Capture the cell that displays the provided text and extract its (x, y) central coordinate. 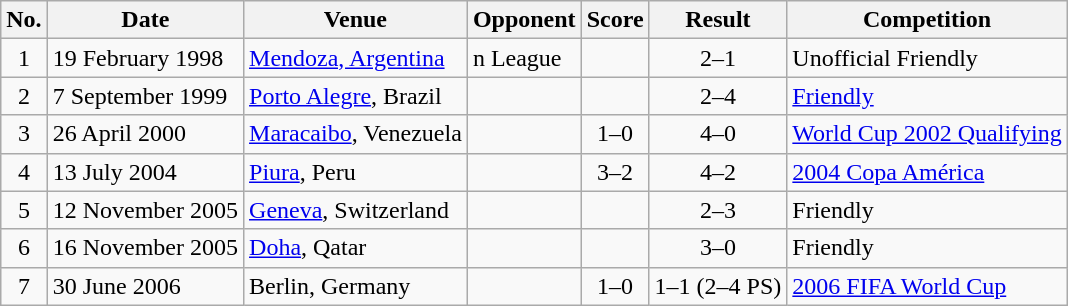
12 November 2005 (145, 210)
No. (24, 20)
3 (24, 134)
4–2 (718, 172)
Mendoza, Argentina (356, 58)
3–2 (615, 172)
26 April 2000 (145, 134)
Score (615, 20)
16 November 2005 (145, 248)
2–1 (718, 58)
19 February 1998 (145, 58)
4–0 (718, 134)
3–0 (718, 248)
Berlin, Germany (356, 286)
7 September 1999 (145, 96)
1–1 (2–4 PS) (718, 286)
2–3 (718, 210)
Doha, Qatar (356, 248)
1 (24, 58)
30 June 2006 (145, 286)
Porto Alegre, Brazil (356, 96)
Maracaibo, Venezuela (356, 134)
2004 Copa América (927, 172)
Date (145, 20)
Unofficial Friendly (927, 58)
4 (24, 172)
5 (24, 210)
n League (524, 58)
World Cup 2002 Qualifying (927, 134)
Piura, Peru (356, 172)
Venue (356, 20)
2–4 (718, 96)
13 July 2004 (145, 172)
2006 FIFA World Cup (927, 286)
7 (24, 286)
6 (24, 248)
Geneva, Switzerland (356, 210)
Opponent (524, 20)
Result (718, 20)
2 (24, 96)
Competition (927, 20)
